Provide the [X, Y] coordinate of the cell's center where the given text is located.  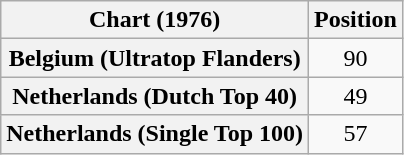
90 [356, 58]
Belgium (Ultratop Flanders) [155, 58]
Netherlands (Dutch Top 40) [155, 96]
Netherlands (Single Top 100) [155, 134]
Position [356, 20]
49 [356, 96]
57 [356, 134]
Chart (1976) [155, 20]
